Scan for the cell matching the given text and deliver its [X, Y] coordinate at center. 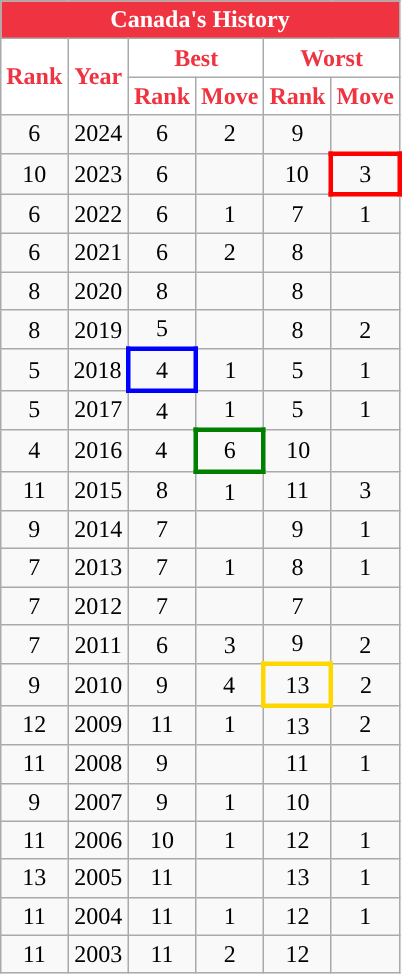
Year [98, 77]
2016 [98, 450]
2012 [98, 606]
2006 [98, 840]
2013 [98, 568]
2022 [98, 214]
2010 [98, 684]
2008 [98, 764]
Canada's History [200, 20]
2015 [98, 491]
2018 [98, 370]
2009 [98, 725]
2005 [98, 878]
2020 [98, 291]
Best [196, 58]
2011 [98, 645]
2017 [98, 410]
2004 [98, 916]
2021 [98, 253]
2023 [98, 174]
2014 [98, 530]
Worst [332, 58]
2019 [98, 330]
2007 [98, 802]
2024 [98, 134]
2003 [98, 954]
